Determine the [X, Y] coordinate at the center of the cell enclosing the given text.  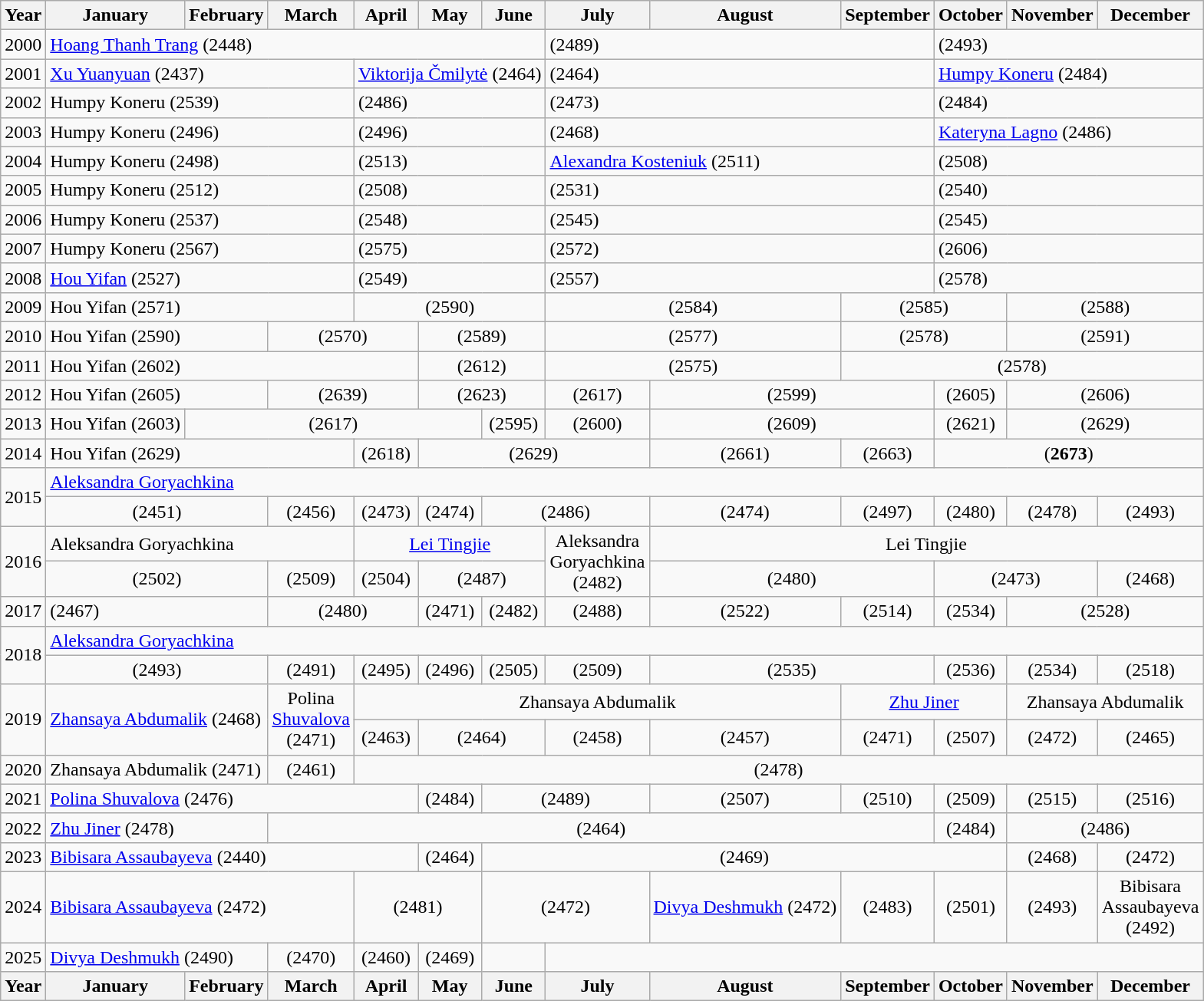
(2465) [1150, 737]
(2661) [745, 453]
(2585) [924, 307]
2007 [23, 249]
(2621) [970, 424]
(2623) [482, 395]
(2483) [888, 907]
(2522) [745, 611]
2021 [23, 798]
(2557) [740, 278]
(2487) [482, 579]
Humpy Koneru (2498) [200, 161]
Hou Yifan (2629) [200, 453]
(2589) [482, 336]
PolinaShuvalova(2471) [311, 719]
(2609) [792, 424]
2019 [23, 719]
(2501) [970, 907]
(2535) [792, 670]
(2548) [450, 219]
Alexandra Kosteniuk (2511) [740, 161]
(2540) [1068, 190]
2015 [23, 497]
2018 [23, 655]
(2531) [740, 190]
Zhansaya Abdumalik (2471) [157, 769]
2010 [23, 336]
Hoang Thanh Trang (2448) [296, 44]
Humpy Koneru (2496) [200, 132]
(2456) [311, 512]
2000 [23, 44]
(2458) [597, 737]
(2504) [385, 579]
2016 [23, 561]
(2618) [385, 453]
Humpy Koneru (2537) [200, 219]
(2600) [597, 424]
(2673) [1068, 453]
Hou Yifan (2590) [157, 336]
2011 [23, 366]
Humpy Koneru (2512) [200, 190]
Hou Yifan (2603) [115, 424]
(2463) [385, 737]
(2451) [157, 512]
(2467) [157, 611]
Zhu Jiner [924, 702]
Zhu Jiner (2478) [157, 828]
(2549) [450, 278]
(2528) [1105, 611]
Humpy Koneru (2484) [1068, 74]
2017 [23, 611]
(2595) [514, 424]
2012 [23, 395]
(2584) [694, 307]
(2481) [417, 907]
Zhansaya Abdumalik (2468) [157, 719]
AleksandraGoryachkina(2482) [597, 561]
Divya Deshmukh (2490) [157, 957]
(2514) [888, 611]
2002 [23, 103]
Humpy Koneru (2567) [200, 249]
(2515) [1052, 798]
Viktorija Čmilytė (2464) [450, 74]
(2605) [970, 395]
2022 [23, 828]
(2572) [740, 249]
(2570) [343, 336]
(2516) [1150, 798]
2003 [23, 132]
(2513) [450, 161]
(2491) [311, 670]
(2518) [1150, 670]
Polina Shuvalova (2476) [232, 798]
2024 [23, 907]
2004 [23, 161]
2006 [23, 219]
2009 [23, 307]
Xu Yuanyuan (2437) [200, 74]
(2497) [888, 512]
2013 [23, 424]
2005 [23, 190]
(2591) [1105, 336]
2001 [23, 74]
2008 [23, 278]
(2663) [888, 453]
Hou Yifan (2605) [157, 395]
BibisaraAssaubayeva(2492) [1150, 907]
Humpy Koneru (2539) [200, 103]
(2577) [694, 336]
(2488) [597, 611]
(2461) [311, 769]
Divya Deshmukh (2472) [745, 907]
(2590) [450, 307]
(2612) [482, 366]
2014 [23, 453]
Hou Yifan (2602) [232, 366]
(2495) [385, 670]
2025 [23, 957]
2020 [23, 769]
Bibisara Assaubayeva (2472) [200, 907]
(2639) [343, 395]
(2510) [888, 798]
Hou Yifan (2571) [200, 307]
Kateryna Lagno (2486) [1068, 132]
(2457) [745, 737]
(2505) [514, 670]
(2588) [1105, 307]
Bibisara Assaubayeva (2440) [232, 857]
(2599) [792, 395]
(2470) [311, 957]
Hou Yifan (2527) [200, 278]
(2460) [385, 957]
(2482) [514, 611]
(2536) [970, 670]
(2502) [157, 579]
2023 [23, 857]
